For the text-containing cell, return its midpoint in (x, y) coordinate format. 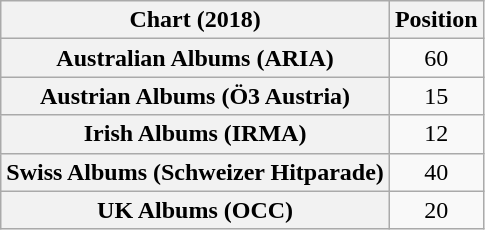
15 (436, 96)
20 (436, 210)
UK Albums (OCC) (196, 210)
60 (436, 58)
Austrian Albums (Ö3 Austria) (196, 96)
Irish Albums (IRMA) (196, 134)
Swiss Albums (Schweizer Hitparade) (196, 172)
12 (436, 134)
Australian Albums (ARIA) (196, 58)
Position (436, 20)
Chart (2018) (196, 20)
40 (436, 172)
